Return the (X, Y) coordinate for the center point of the cell that contains the specified text.  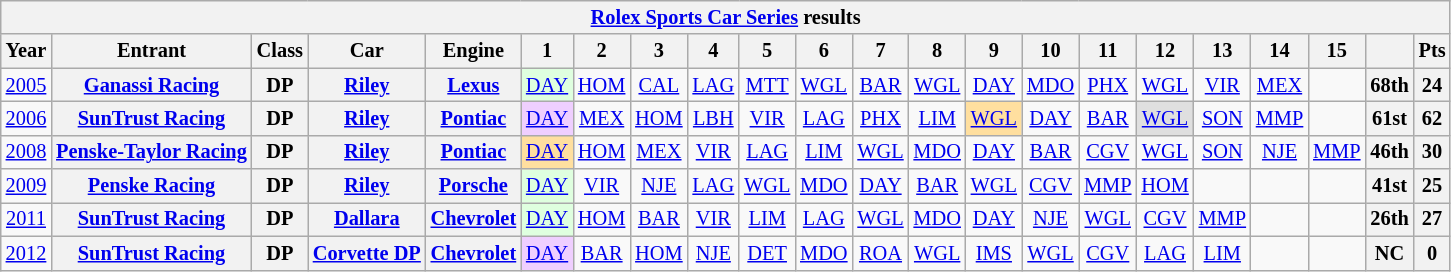
Entrant (152, 51)
68th (1389, 85)
13 (1222, 51)
3 (658, 51)
Class (280, 51)
2009 (26, 186)
NC (1389, 253)
10 (1050, 51)
5 (767, 51)
Lexus (474, 85)
Corvette DP (367, 253)
2011 (26, 219)
Pts (1432, 51)
61st (1389, 118)
41st (1389, 186)
15 (1336, 51)
Year (26, 51)
2005 (26, 85)
Car (367, 51)
25 (1432, 186)
MTT (767, 85)
12 (1164, 51)
2006 (26, 118)
CAL (658, 85)
7 (880, 51)
LBH (714, 118)
1 (547, 51)
IMS (994, 253)
62 (1432, 118)
26th (1389, 219)
0 (1432, 253)
11 (1108, 51)
24 (1432, 85)
46th (1389, 152)
Ganassi Racing (152, 85)
6 (824, 51)
8 (938, 51)
14 (1280, 51)
2 (602, 51)
2012 (26, 253)
Engine (474, 51)
2008 (26, 152)
DET (767, 253)
Dallara (367, 219)
9 (994, 51)
Rolex Sports Car Series results (726, 17)
Porsche (474, 186)
ROA (880, 253)
4 (714, 51)
27 (1432, 219)
Penske-Taylor Racing (152, 152)
30 (1432, 152)
Penske Racing (152, 186)
